Return the (x, y) coordinate for the center point of the cell that contains the specified text.  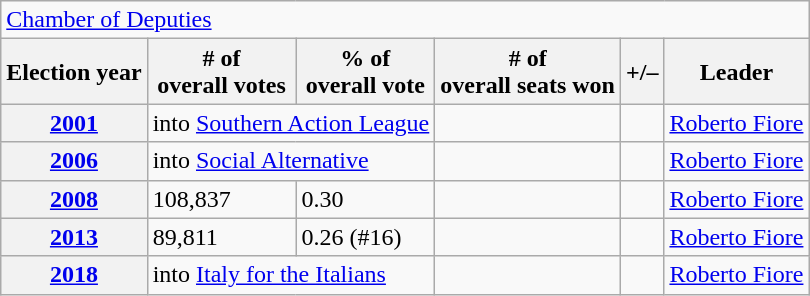
into Southern Action League (291, 123)
0.30 (366, 199)
2001 (74, 123)
2006 (74, 161)
# ofoverall votes (222, 72)
0.26 (#16) (366, 237)
into Social Alternative (291, 161)
2018 (74, 275)
108,837 (222, 199)
2013 (74, 237)
2008 (74, 199)
+/– (642, 72)
Chamber of Deputies (405, 20)
into Italy for the Italians (291, 275)
% ofoverall vote (366, 72)
# ofoverall seats won (528, 72)
Election year (74, 72)
89,811 (222, 237)
Leader (736, 72)
